Detect which cell encompasses the target text, then output its (x, y) center coordinate. 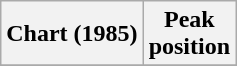
Chart (1985) (72, 34)
Peakposition (189, 34)
